For the text-containing cell, return its midpoint in (x, y) coordinate format. 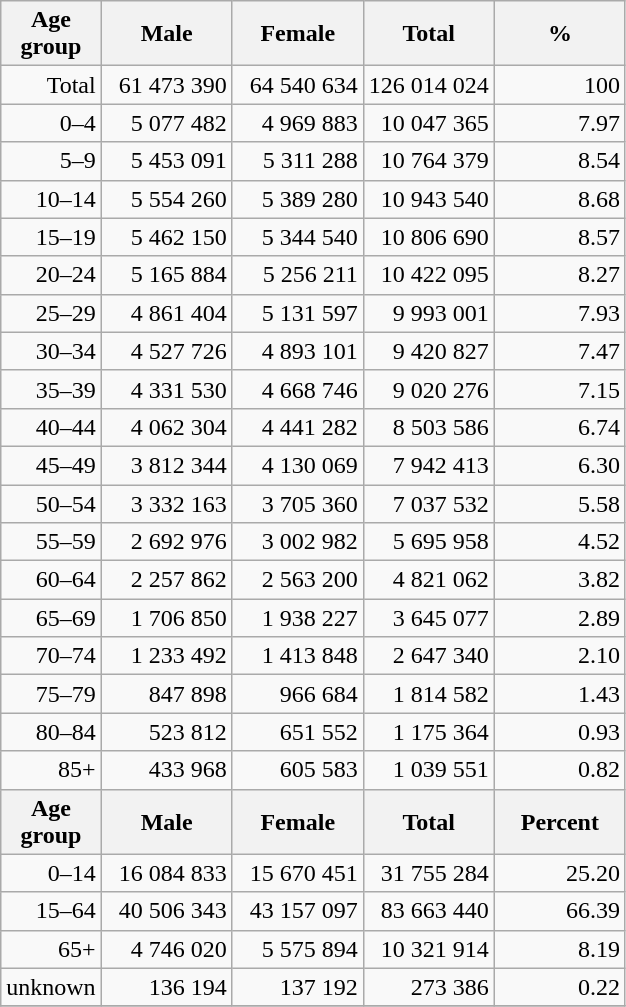
100 (560, 85)
2 257 862 (166, 580)
2 692 976 (166, 542)
4 893 101 (298, 351)
5 311 288 (298, 161)
3 705 360 (298, 503)
43 157 097 (298, 911)
5 462 150 (166, 237)
4 746 020 (166, 949)
60–64 (51, 580)
10 764 379 (428, 161)
66.39 (560, 911)
0–14 (51, 873)
3 002 982 (298, 542)
8 503 586 (428, 427)
10 943 540 (428, 199)
2 563 200 (298, 580)
5 575 894 (298, 949)
6.30 (560, 465)
25.20 (560, 873)
9 420 827 (428, 351)
45–49 (51, 465)
651 552 (298, 732)
273 386 (428, 987)
Percent (560, 822)
7.93 (560, 313)
75–79 (51, 694)
9 993 001 (428, 313)
85+ (51, 770)
20–24 (51, 275)
1 233 492 (166, 656)
2.10 (560, 656)
5–9 (51, 161)
4 821 062 (428, 580)
1 413 848 (298, 656)
5 554 260 (166, 199)
% (560, 34)
64 540 634 (298, 85)
4 331 530 (166, 389)
5 256 211 (298, 275)
25–29 (51, 313)
0.93 (560, 732)
10 321 914 (428, 949)
8.57 (560, 237)
7 037 532 (428, 503)
61 473 390 (166, 85)
4 441 282 (298, 427)
40 506 343 (166, 911)
8.27 (560, 275)
966 684 (298, 694)
5 131 597 (298, 313)
9 020 276 (428, 389)
15–64 (51, 911)
4 969 883 (298, 123)
0–4 (51, 123)
7.15 (560, 389)
10 047 365 (428, 123)
5 453 091 (166, 161)
3 812 344 (166, 465)
65+ (51, 949)
1 938 227 (298, 618)
10 806 690 (428, 237)
5 165 884 (166, 275)
65–69 (51, 618)
0.82 (560, 770)
523 812 (166, 732)
4 668 746 (298, 389)
2.89 (560, 618)
15 670 451 (298, 873)
3 645 077 (428, 618)
8.19 (560, 949)
137 192 (298, 987)
8.68 (560, 199)
1 814 582 (428, 694)
1 175 364 (428, 732)
10–14 (51, 199)
5 077 482 (166, 123)
35–39 (51, 389)
433 968 (166, 770)
3 332 163 (166, 503)
126 014 024 (428, 85)
605 583 (298, 770)
4 861 404 (166, 313)
1 039 551 (428, 770)
unknown (51, 987)
4 062 304 (166, 427)
30–34 (51, 351)
7 942 413 (428, 465)
10 422 095 (428, 275)
83 663 440 (428, 911)
50–54 (51, 503)
3.82 (560, 580)
1 706 850 (166, 618)
4 527 726 (166, 351)
136 194 (166, 987)
40–44 (51, 427)
15–19 (51, 237)
847 898 (166, 694)
7.97 (560, 123)
4.52 (560, 542)
80–84 (51, 732)
5 389 280 (298, 199)
6.74 (560, 427)
8.54 (560, 161)
70–74 (51, 656)
2 647 340 (428, 656)
5 344 540 (298, 237)
7.47 (560, 351)
5.58 (560, 503)
4 130 069 (298, 465)
55–59 (51, 542)
1.43 (560, 694)
31 755 284 (428, 873)
5 695 958 (428, 542)
16 084 833 (166, 873)
0.22 (560, 987)
